Scan for the cell matching the given text and deliver its [X, Y] coordinate at center. 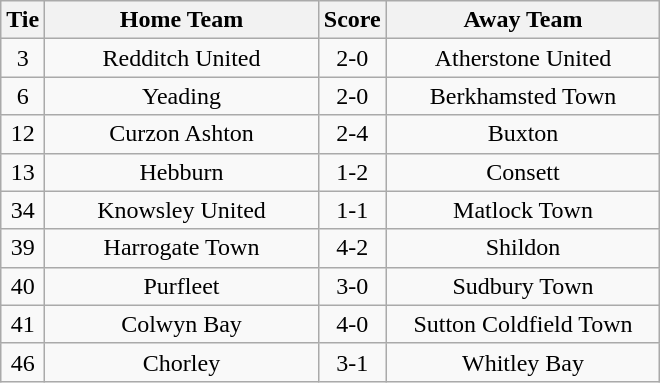
Colwyn Bay [182, 324]
Yeading [182, 96]
Shildon [523, 248]
Atherstone United [523, 58]
Redditch United [182, 58]
Knowsley United [182, 210]
Purfleet [182, 286]
40 [23, 286]
3-0 [352, 286]
6 [23, 96]
4-2 [352, 248]
4-0 [352, 324]
2-4 [352, 134]
Harrogate Town [182, 248]
Sutton Coldfield Town [523, 324]
39 [23, 248]
1-1 [352, 210]
Hebburn [182, 172]
Away Team [523, 20]
Whitley Bay [523, 362]
13 [23, 172]
Home Team [182, 20]
1-2 [352, 172]
Consett [523, 172]
Tie [23, 20]
Matlock Town [523, 210]
34 [23, 210]
Curzon Ashton [182, 134]
Buxton [523, 134]
Chorley [182, 362]
Berkhamsted Town [523, 96]
46 [23, 362]
41 [23, 324]
12 [23, 134]
3 [23, 58]
Score [352, 20]
Sudbury Town [523, 286]
3-1 [352, 362]
